Determine the (x, y) coordinate at the center of the cell enclosing the given text.  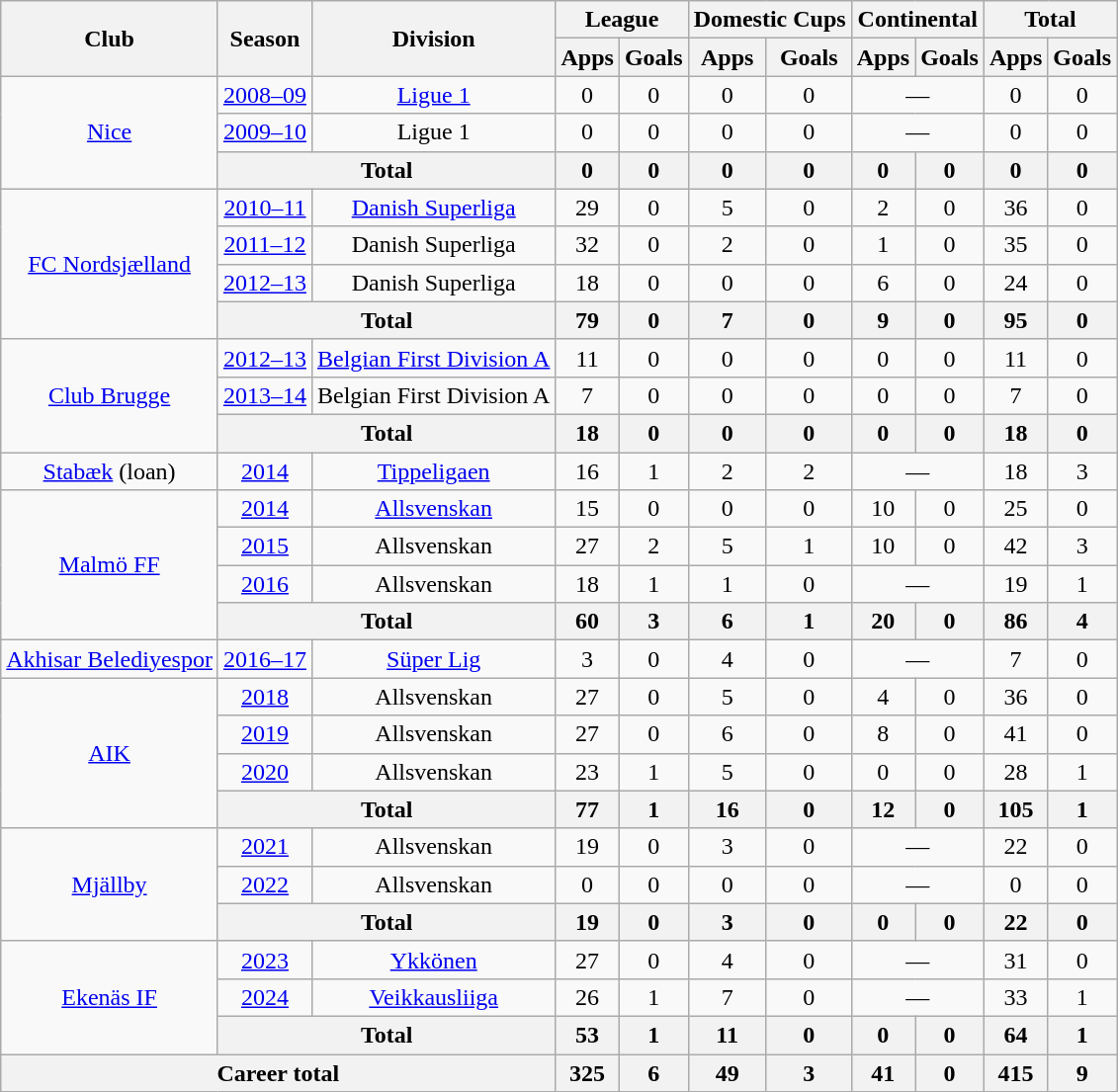
Club (110, 39)
32 (587, 245)
Nice (110, 132)
12 (883, 809)
53 (587, 1035)
Continental (917, 20)
2023 (265, 960)
2022 (265, 884)
2019 (265, 734)
60 (587, 622)
Season (265, 39)
2018 (265, 697)
2016 (265, 584)
415 (1015, 1072)
8 (883, 734)
Division (433, 39)
20 (883, 622)
29 (587, 208)
Ykkönen (433, 960)
2015 (265, 546)
105 (1015, 809)
42 (1015, 546)
95 (1015, 320)
Tippeligaen (433, 471)
86 (1015, 622)
2013–14 (265, 395)
Club Brugge (110, 395)
2021 (265, 847)
AIK (110, 753)
2009–10 (265, 132)
2016–17 (265, 659)
24 (1015, 283)
Mjällby (110, 884)
79 (587, 320)
23 (587, 772)
77 (587, 809)
Süper Lig (433, 659)
35 (1015, 245)
2020 (265, 772)
2011–12 (265, 245)
Ekenäs IF (110, 997)
2008–09 (265, 95)
League (622, 20)
49 (728, 1072)
26 (587, 997)
28 (1015, 772)
2024 (265, 997)
Domestic Cups (769, 20)
Veikkausliiga (433, 997)
Akhisar Belediyespor (110, 659)
325 (587, 1072)
15 (587, 509)
64 (1015, 1035)
Career total (279, 1072)
2010–11 (265, 208)
25 (1015, 509)
Stabæk (loan) (110, 471)
Malmö FF (110, 565)
31 (1015, 960)
33 (1015, 997)
FC Nordsjælland (110, 264)
